Find where the given text appears and provide that cell's center as (x, y) coordinate. 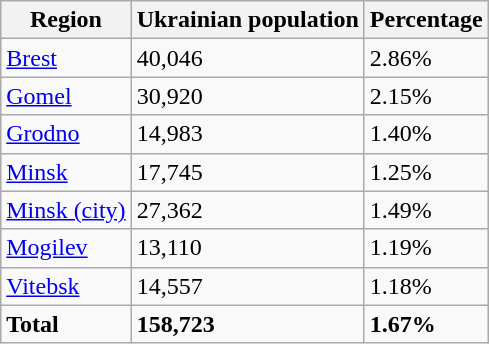
Ukrainian population (248, 20)
158,723 (248, 324)
Region (66, 20)
17,745 (248, 172)
1.49% (426, 210)
1.25% (426, 172)
14,557 (248, 286)
Minsk (66, 172)
1.18% (426, 286)
2.86% (426, 58)
40,046 (248, 58)
Percentage (426, 20)
30,920 (248, 96)
Mogilev (66, 248)
1.19% (426, 248)
Minsk (city) (66, 210)
27,362 (248, 210)
1.40% (426, 134)
Brest (66, 58)
Grodno (66, 134)
2.15% (426, 96)
Gomel (66, 96)
14,983 (248, 134)
13,110 (248, 248)
Total (66, 324)
1.67% (426, 324)
Vitebsk (66, 286)
